Return the (x, y) coordinate for the center point of the cell that contains the specified text.  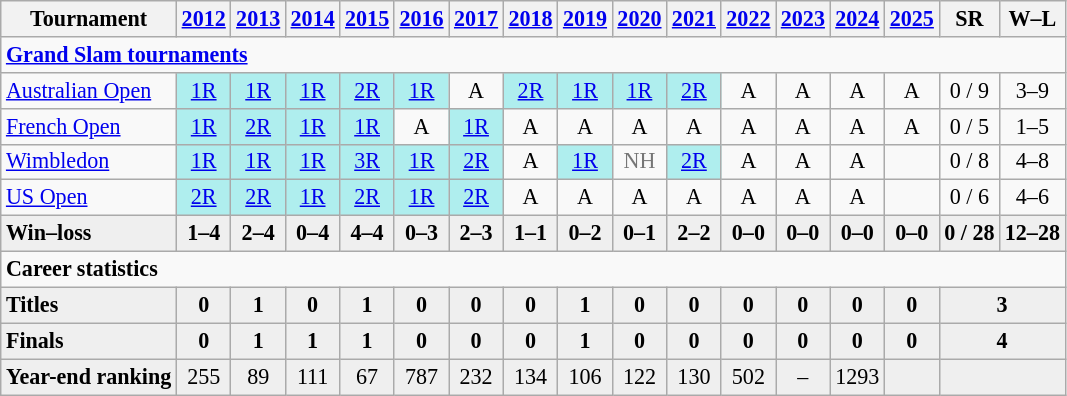
787 (421, 377)
0–4 (312, 233)
2–4 (258, 233)
2023 (803, 18)
502 (748, 377)
W–L (1033, 18)
0 / 5 (970, 126)
255 (203, 377)
Grand Slam tournaments (533, 54)
2018 (530, 18)
0 / 8 (970, 162)
Year-end ranking (89, 377)
Titles (89, 305)
Wimbledon (89, 162)
0–2 (585, 233)
French Open (89, 126)
2014 (312, 18)
130 (694, 377)
2013 (258, 18)
4–4 (367, 233)
111 (312, 377)
US Open (89, 198)
Finals (89, 341)
2022 (748, 18)
134 (530, 377)
2019 (585, 18)
1–1 (530, 233)
Win–loss (89, 233)
2012 (203, 18)
2015 (367, 18)
12–28 (1033, 233)
89 (258, 377)
Career statistics (533, 269)
2–2 (694, 233)
4–6 (1033, 198)
1293 (857, 377)
NH (639, 162)
Tournament (89, 18)
0 / 6 (970, 198)
0–3 (421, 233)
0 / 9 (970, 90)
SR (970, 18)
0 / 28 (970, 233)
122 (639, 377)
2020 (639, 18)
106 (585, 377)
3R (367, 162)
3 (1002, 305)
2024 (857, 18)
2017 (476, 18)
2021 (694, 18)
Australian Open (89, 90)
4 (1002, 341)
2025 (912, 18)
– (803, 377)
2–3 (476, 233)
1–4 (203, 233)
3–9 (1033, 90)
2016 (421, 18)
67 (367, 377)
232 (476, 377)
4–8 (1033, 162)
1–5 (1033, 126)
0–1 (639, 233)
